Locate the cell with the specified text and output its (X, Y) center coordinate. 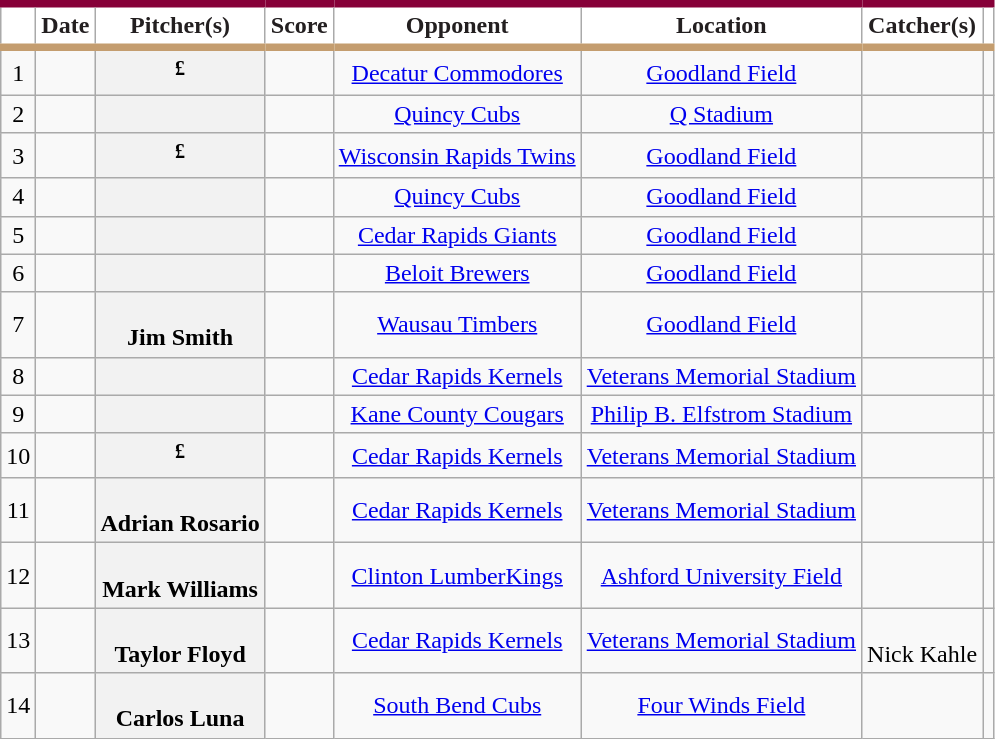
Mark Williams (180, 576)
4 (18, 197)
7 (18, 324)
5 (18, 235)
2 (18, 114)
8 (18, 376)
1 (18, 72)
Philip B. Elfstrom Stadium (721, 414)
6 (18, 273)
Score (299, 26)
Location (721, 26)
13 (18, 640)
11 (18, 510)
Carlos Luna (180, 706)
12 (18, 576)
Adrian Rosario (180, 510)
Wisconsin Rapids Twins (457, 156)
Ashford University Field (721, 576)
Cedar Rapids Giants (457, 235)
Q Stadium (721, 114)
Wausau Timbers (457, 324)
South Bend Cubs (457, 706)
3 (18, 156)
Pitcher(s) (180, 26)
10 (18, 456)
Jim Smith (180, 324)
Nick Kahle (922, 640)
Clinton LumberKings (457, 576)
9 (18, 414)
Beloit Brewers (457, 273)
14 (18, 706)
Taylor Floyd (180, 640)
Date (66, 26)
Opponent (457, 26)
Four Winds Field (721, 706)
Catcher(s) (922, 26)
Decatur Commodores (457, 72)
Kane County Cougars (457, 414)
